Return (x, y) of the center of cell containing provided text 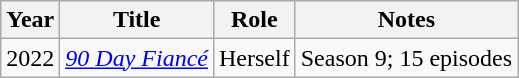
Herself (254, 58)
Title (137, 20)
2022 (30, 58)
Role (254, 20)
Year (30, 20)
90 Day Fiancé (137, 58)
Notes (406, 20)
Season 9; 15 episodes (406, 58)
